Extract the (x, y) coordinate from the center of the cell holding the provided text.  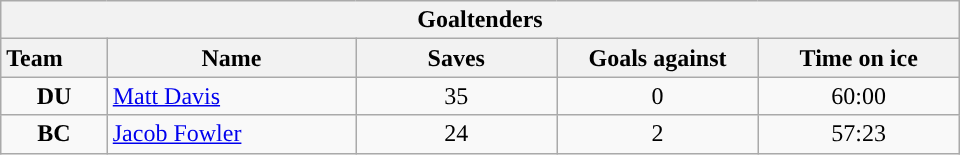
Jacob Fowler (232, 134)
24 (456, 134)
60:00 (858, 96)
DU (54, 96)
Matt Davis (232, 96)
Goaltenders (480, 20)
57:23 (858, 134)
Team (54, 58)
0 (658, 96)
BC (54, 134)
Saves (456, 58)
Name (232, 58)
2 (658, 134)
35 (456, 96)
Goals against (658, 58)
Time on ice (858, 58)
